Determine the [x, y] coordinate at the center of the cell enclosing the given text.  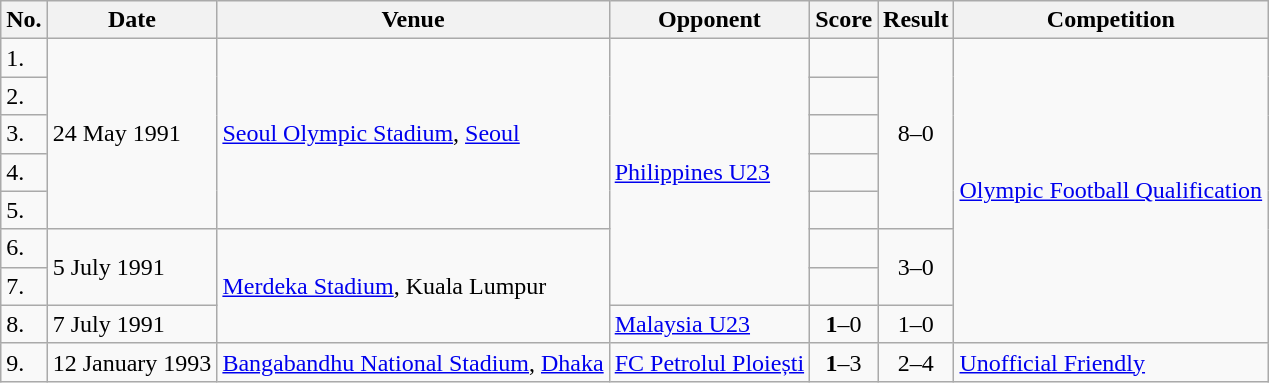
6. [24, 248]
7. [24, 286]
5. [24, 210]
5 July 1991 [132, 267]
Seoul Olympic Stadium, Seoul [413, 134]
1–3 [844, 362]
Competition [1111, 20]
Unofficial Friendly [1111, 362]
Score [844, 20]
8. [24, 324]
Result [916, 20]
4. [24, 172]
2–4 [916, 362]
Philippines U23 [709, 172]
Date [132, 20]
9. [24, 362]
Venue [413, 20]
Malaysia U23 [709, 324]
7 July 1991 [132, 324]
24 May 1991 [132, 134]
No. [24, 20]
Merdeka Stadium, Kuala Lumpur [413, 286]
Opponent [709, 20]
3–0 [916, 267]
8–0 [916, 134]
2. [24, 96]
3. [24, 134]
12 January 1993 [132, 362]
1. [24, 58]
Bangabandhu National Stadium, Dhaka [413, 362]
Olympic Football Qualification [1111, 191]
FC Petrolul Ploiești [709, 362]
